Detect which cell encompasses the target text, then output its [X, Y] center coordinate. 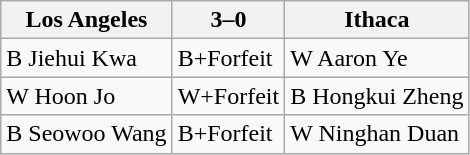
B Jiehui Kwa [86, 58]
B Hongkui Zheng [377, 96]
Los Angeles [86, 20]
Ithaca [377, 20]
W Aaron Ye [377, 58]
W Hoon Jo [86, 96]
3–0 [228, 20]
B Seowoo Wang [86, 134]
W+Forfeit [228, 96]
W Ninghan Duan [377, 134]
